Return (x, y) of the center of cell containing provided text 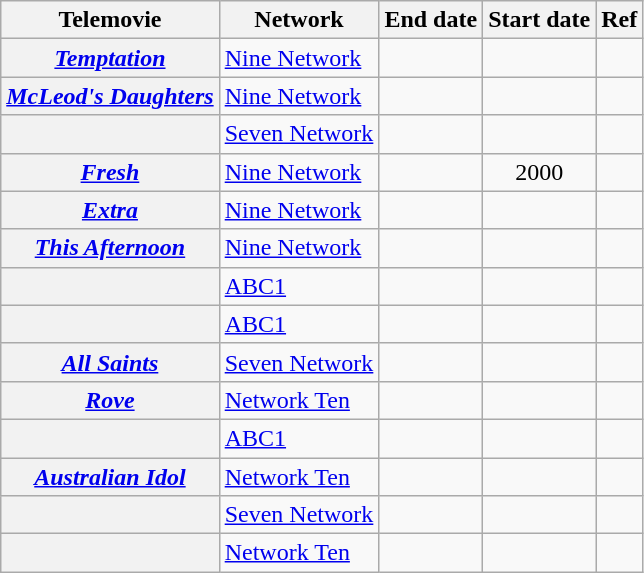
2000 (540, 172)
This Afternoon (110, 248)
All Saints (110, 362)
Australian Idol (110, 477)
Extra (110, 210)
Telemovie (110, 20)
Temptation (110, 58)
Start date (540, 20)
Fresh (110, 172)
Network (299, 20)
Ref (620, 20)
Rove (110, 400)
End date (431, 20)
McLeod's Daughters (110, 96)
